Detect which cell encompasses the target text, then output its (X, Y) center coordinate. 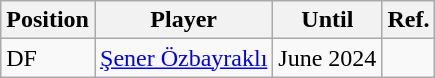
DF (48, 58)
Ref. (408, 20)
Until (328, 20)
Player (183, 20)
June 2024 (328, 58)
Şener Özbayraklı (183, 58)
Position (48, 20)
